Extract the [x, y] coordinate from the center of the cell holding the provided text.  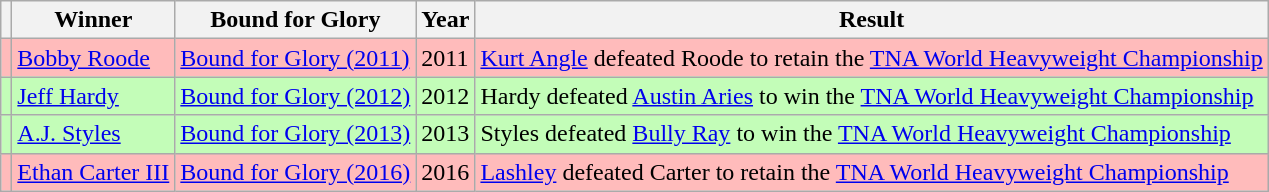
A.J. Styles [94, 134]
Bound for Glory (2013) [296, 134]
Styles defeated Bully Ray to win the TNA World Heavyweight Championship [872, 134]
Jeff Hardy [94, 96]
Kurt Angle defeated Roode to retain the TNA World Heavyweight Championship [872, 58]
2011 [446, 58]
Bound for Glory [296, 20]
Bound for Glory (2012) [296, 96]
2012 [446, 96]
2016 [446, 172]
Lashley defeated Carter to retain the TNA World Heavyweight Championship [872, 172]
Bound for Glory (2016) [296, 172]
Result [872, 20]
Winner [94, 20]
Ethan Carter III [94, 172]
Bobby Roode [94, 58]
2013 [446, 134]
Year [446, 20]
Hardy defeated Austin Aries to win the TNA World Heavyweight Championship [872, 96]
Bound for Glory (2011) [296, 58]
